Search for the cell housing the specified text and yield its (X, Y) center coordinate. 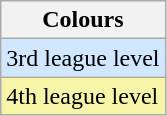
4th league level (83, 96)
Colours (83, 20)
3rd league level (83, 58)
